Output the [x, y] coordinate of the center of the cell containing the given text.  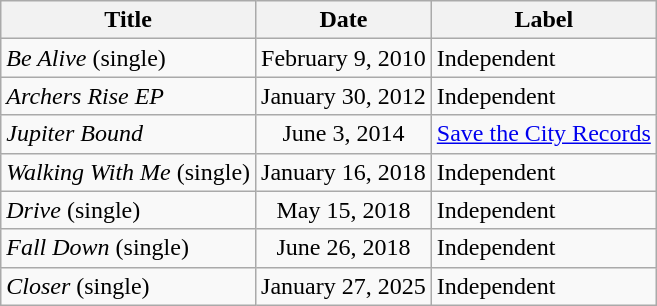
January 27, 2025 [344, 286]
Title [128, 20]
Archers Rise EP [128, 96]
May 15, 2018 [344, 210]
June 26, 2018 [344, 248]
January 16, 2018 [344, 172]
Drive (single) [128, 210]
Date [344, 20]
Jupiter Bound [128, 134]
Save the City Records [544, 134]
February 9, 2010 [344, 58]
Walking With Me (single) [128, 172]
January 30, 2012 [344, 96]
June 3, 2014 [344, 134]
Closer (single) [128, 286]
Fall Down (single) [128, 248]
Be Alive (single) [128, 58]
Label [544, 20]
